Return (x, y) of the center of cell containing provided text 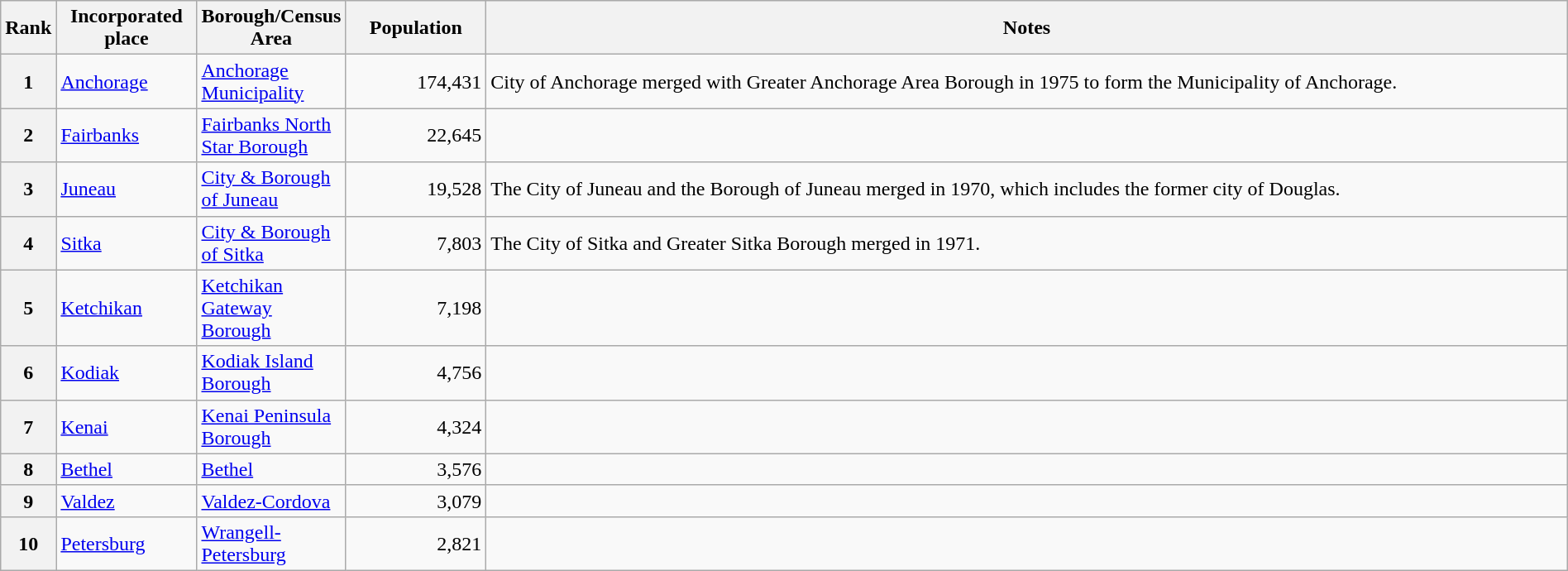
Valdez-Cordova (271, 501)
Petersburg (127, 543)
Rank (28, 28)
1 (28, 81)
Anchorage Municipality (271, 81)
Kenai Peninsula Borough (271, 427)
7 (28, 427)
7,803 (416, 243)
3,079 (416, 501)
Incorporated place (127, 28)
4,756 (416, 372)
22,645 (416, 136)
Anchorage (127, 81)
4,324 (416, 427)
5 (28, 308)
Ketchikan (127, 308)
City & Borough of Juneau (271, 189)
Population (416, 28)
The City of Sitka and Greater Sitka Borough merged in 1971. (1027, 243)
2 (28, 136)
Sitka (127, 243)
Fairbanks (127, 136)
Borough/Census Area (271, 28)
Ketchikan Gateway Borough (271, 308)
3 (28, 189)
Juneau (127, 189)
10 (28, 543)
174,431 (416, 81)
The City of Juneau and the Borough of Juneau merged in 1970, which includes the former city of Douglas. (1027, 189)
3,576 (416, 469)
6 (28, 372)
Valdez (127, 501)
8 (28, 469)
Notes (1027, 28)
7,198 (416, 308)
9 (28, 501)
2,821 (416, 543)
Kodiak (127, 372)
Kenai (127, 427)
Kodiak Island Borough (271, 372)
Fairbanks North Star Borough (271, 136)
City & Borough of Sitka (271, 243)
City of Anchorage merged with Greater Anchorage Area Borough in 1975 to form the Municipality of Anchorage. (1027, 81)
Wrangell-Petersburg (271, 543)
19,528 (416, 189)
4 (28, 243)
